For the text-containing cell, return its midpoint in [x, y] coordinate format. 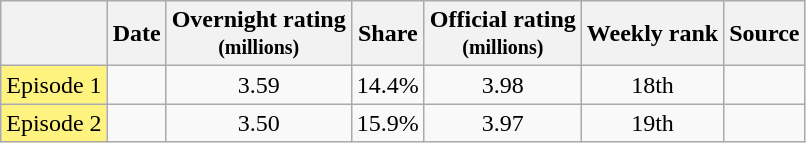
Episode 2 [54, 123]
14.4% [388, 85]
15.9% [388, 123]
Official rating(millions) [502, 34]
Overnight rating(millions) [258, 34]
Episode 1 [54, 85]
19th [652, 123]
Source [764, 34]
3.59 [258, 85]
Weekly rank [652, 34]
3.97 [502, 123]
3.98 [502, 85]
18th [652, 85]
Date [136, 34]
Share [388, 34]
3.50 [258, 123]
